Pinpoint the cell where the given text exists, returning its [x, y] midpoint coordinate. 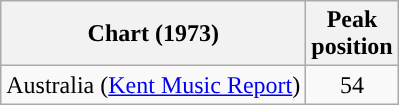
Australia (Kent Music Report) [154, 85]
Chart (1973) [154, 34]
Peakposition [352, 34]
54 [352, 85]
